Return [x, y] of the center of cell containing provided text 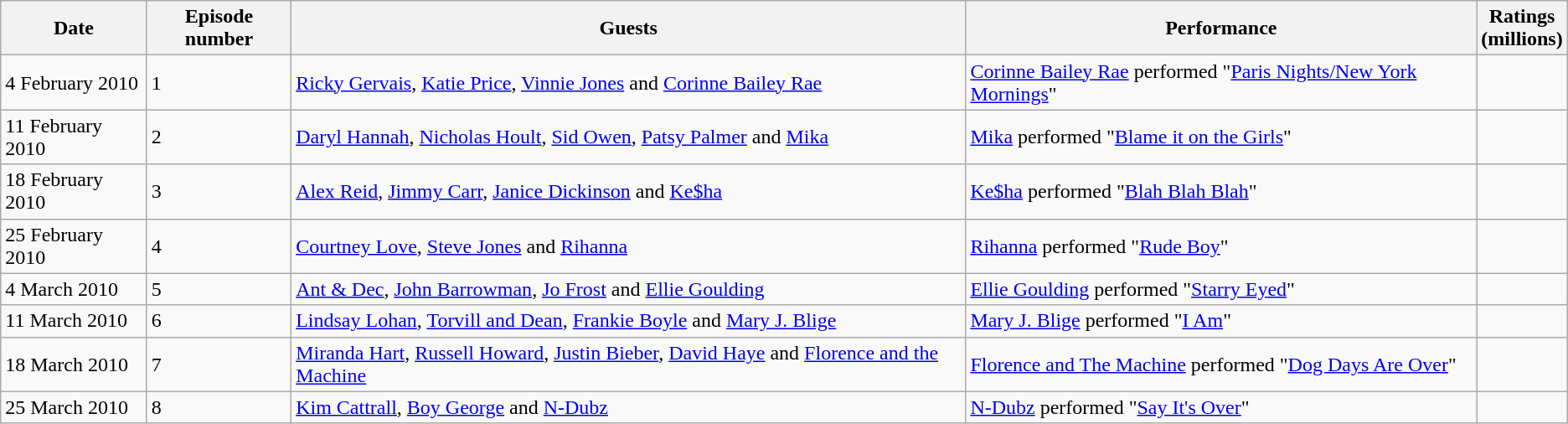
Ricky Gervais, Katie Price, Vinnie Jones and Corinne Bailey Rae [628, 82]
7 [219, 364]
4 February 2010 [74, 82]
Mary J. Blige performed "I Am" [1221, 321]
Miranda Hart, Russell Howard, Justin Bieber, David Haye and Florence and the Machine [628, 364]
Performance [1221, 28]
8 [219, 407]
18 February 2010 [74, 191]
5 [219, 289]
4 March 2010 [74, 289]
Mika performed "Blame it on the Girls" [1221, 137]
Ratings(millions) [1522, 28]
Ellie Goulding performed "Starry Eyed" [1221, 289]
Daryl Hannah, Nicholas Hoult, Sid Owen, Patsy Palmer and Mika [628, 137]
6 [219, 321]
2 [219, 137]
Date [74, 28]
Corinne Bailey Rae performed "Paris Nights/New York Mornings" [1221, 82]
Florence and The Machine performed "Dog Days Are Over" [1221, 364]
Episode number [219, 28]
25 March 2010 [74, 407]
Rihanna performed "Rude Boy" [1221, 246]
Guests [628, 28]
Lindsay Lohan, Torvill and Dean, Frankie Boyle and Mary J. Blige [628, 321]
11 February 2010 [74, 137]
25 February 2010 [74, 246]
11 March 2010 [74, 321]
4 [219, 246]
Ant & Dec, John Barrowman, Jo Frost and Ellie Goulding [628, 289]
Kim Cattrall, Boy George and N-Dubz [628, 407]
Alex Reid, Jimmy Carr, Janice Dickinson and Ke$ha [628, 191]
1 [219, 82]
Courtney Love, Steve Jones and Rihanna [628, 246]
18 March 2010 [74, 364]
3 [219, 191]
Ke$ha performed "Blah Blah Blah" [1221, 191]
N-Dubz performed "Say It's Over" [1221, 407]
